Return the [x, y] coordinate for the center point of the cell that contains the specified text.  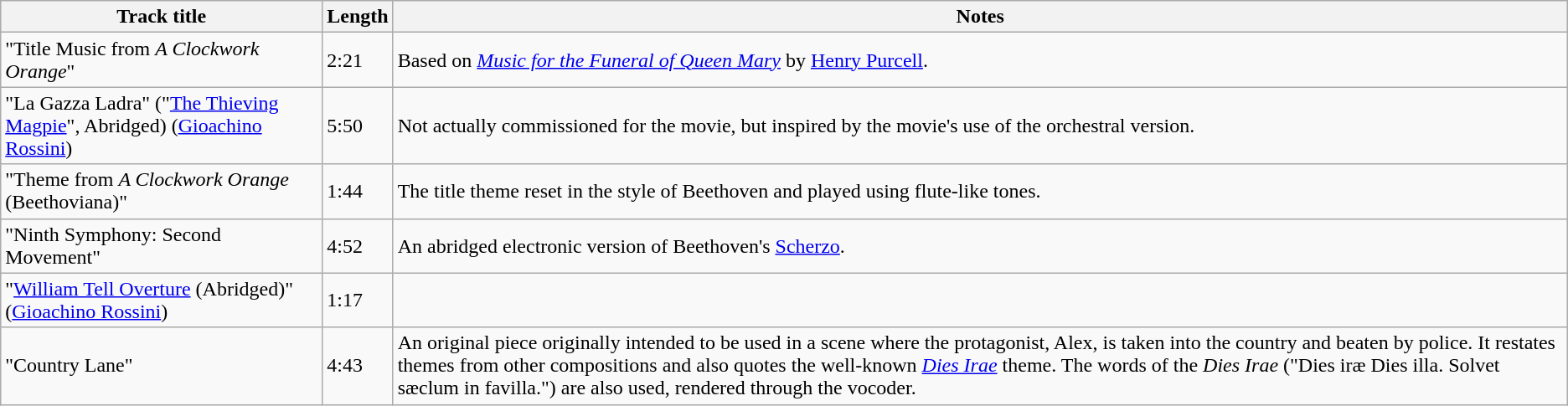
1:17 [358, 300]
"Country Lane" [162, 366]
5:50 [358, 126]
The title theme reset in the style of Beethoven and played using flute-like tones. [980, 191]
"Title Music from A Clockwork Orange" [162, 60]
2:21 [358, 60]
Notes [980, 17]
Length [358, 17]
Track title [162, 17]
An abridged electronic version of Beethoven's Scherzo. [980, 246]
1:44 [358, 191]
Not actually commissioned for the movie, but inspired by the movie's use of the orchestral version. [980, 126]
"La Gazza Ladra" ("The Thieving Magpie", Abridged) (Gioachino Rossini) [162, 126]
"William Tell Overture (Abridged)" (Gioachino Rossini) [162, 300]
Based on Music for the Funeral of Queen Mary by Henry Purcell. [980, 60]
"Ninth Symphony: Second Movement" [162, 246]
4:43 [358, 366]
"Theme from A Clockwork Orange (Beethoviana)" [162, 191]
4:52 [358, 246]
